Scan for the cell matching the given text and deliver its (X, Y) coordinate at center. 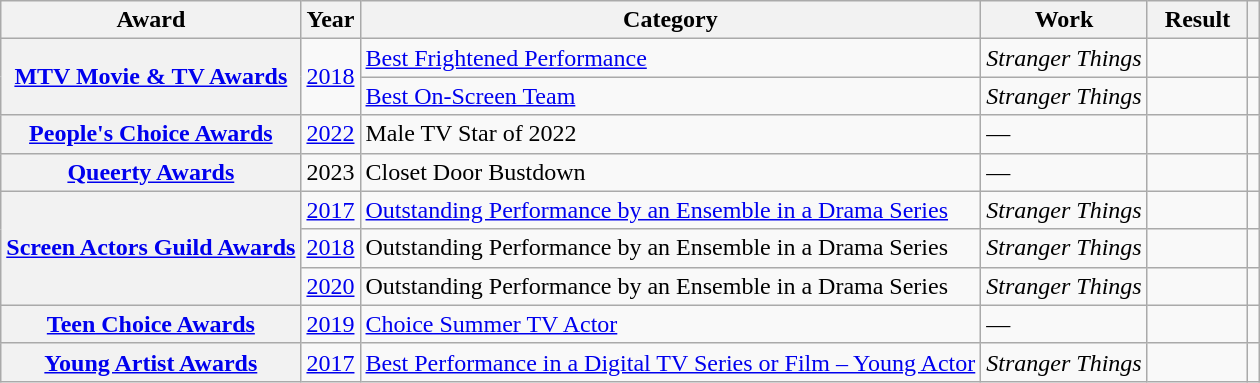
Best Performance in a Digital TV Series or Film – Young Actor (670, 362)
Award (151, 20)
Screen Actors Guild Awards (151, 248)
2020 (330, 286)
Male TV Star of 2022 (670, 134)
2022 (330, 134)
Best Frightened Performance (670, 58)
Result (1198, 20)
2023 (330, 172)
Teen Choice Awards (151, 324)
Category (670, 20)
Work (1064, 20)
Choice Summer TV Actor (670, 324)
Young Artist Awards (151, 362)
Queerty Awards (151, 172)
2019 (330, 324)
Closet Door Bustdown (670, 172)
MTV Movie & TV Awards (151, 77)
Best On-Screen Team (670, 96)
Year (330, 20)
People's Choice Awards (151, 134)
